Find where the given text appears and provide that cell's center as [X, Y] coordinate. 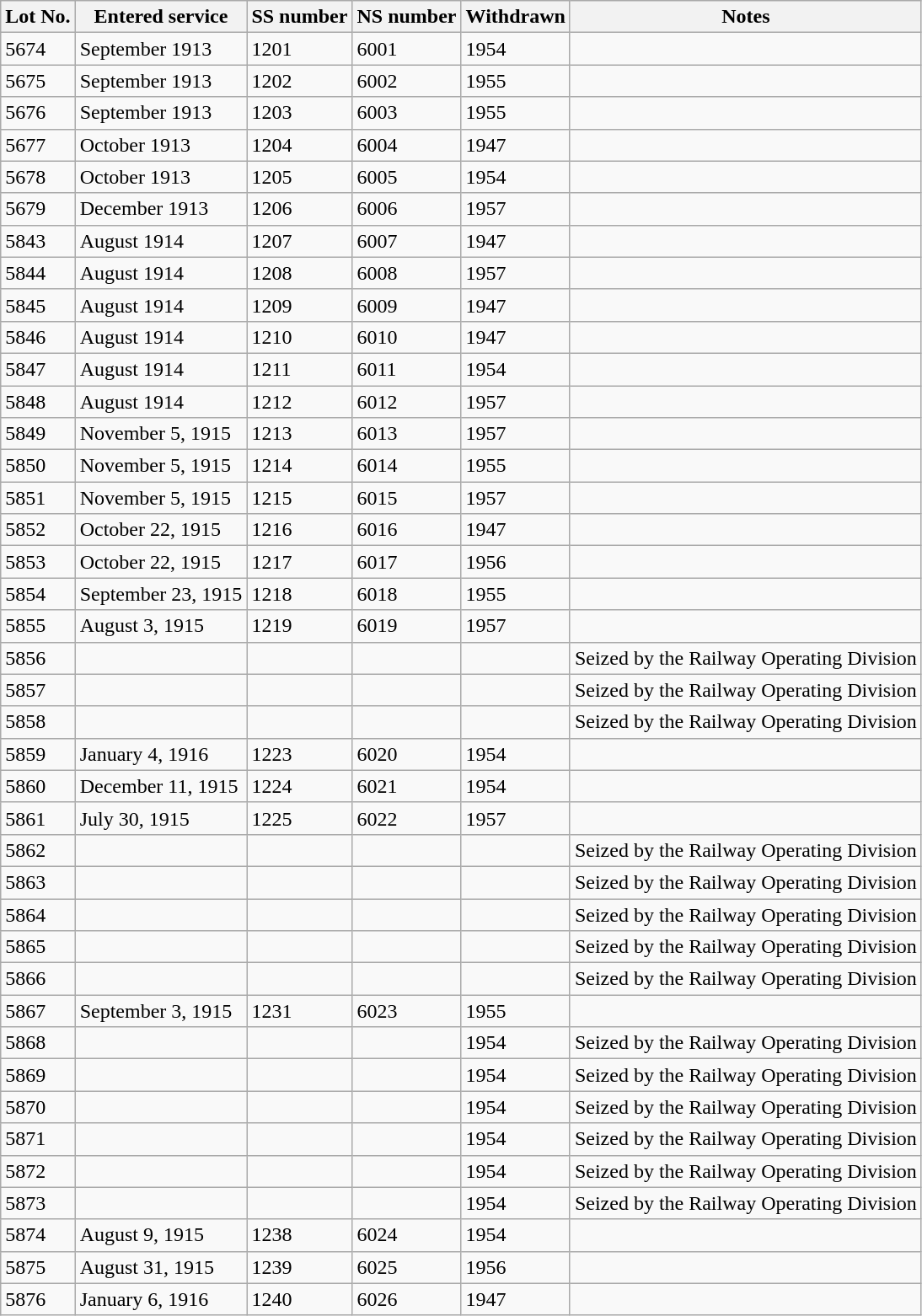
5854 [38, 594]
5866 [38, 979]
1208 [300, 273]
6025 [406, 1267]
September 3, 1915 [161, 1011]
1205 [300, 177]
6013 [406, 434]
5865 [38, 947]
1209 [300, 305]
January 6, 1916 [161, 1299]
5869 [38, 1075]
1217 [300, 562]
6012 [406, 402]
5678 [38, 177]
Entered service [161, 17]
1203 [300, 113]
5852 [38, 530]
5855 [38, 626]
1224 [300, 786]
1240 [300, 1299]
1210 [300, 337]
5674 [38, 49]
January 4, 1916 [161, 754]
5844 [38, 273]
5867 [38, 1011]
6006 [406, 209]
5870 [38, 1107]
5861 [38, 818]
5857 [38, 690]
5862 [38, 850]
5849 [38, 434]
December 11, 1915 [161, 786]
1213 [300, 434]
5851 [38, 498]
6017 [406, 562]
December 1913 [161, 209]
6009 [406, 305]
5860 [38, 786]
5848 [38, 402]
6015 [406, 498]
5679 [38, 209]
September 23, 1915 [161, 594]
6002 [406, 81]
1231 [300, 1011]
5876 [38, 1299]
6004 [406, 145]
6011 [406, 369]
5871 [38, 1139]
SS number [300, 17]
5874 [38, 1235]
6008 [406, 273]
6001 [406, 49]
5846 [38, 337]
5856 [38, 658]
6003 [406, 113]
5853 [38, 562]
6010 [406, 337]
6007 [406, 241]
6005 [406, 177]
1219 [300, 626]
6016 [406, 530]
6026 [406, 1299]
5676 [38, 113]
5850 [38, 466]
1202 [300, 81]
1238 [300, 1235]
1215 [300, 498]
1204 [300, 145]
5859 [38, 754]
6022 [406, 818]
Withdrawn [516, 17]
1223 [300, 754]
Notes [745, 17]
5847 [38, 369]
5872 [38, 1171]
1239 [300, 1267]
1216 [300, 530]
5875 [38, 1267]
5873 [38, 1203]
6023 [406, 1011]
6014 [406, 466]
5864 [38, 914]
6018 [406, 594]
1214 [300, 466]
NS number [406, 17]
6021 [406, 786]
6019 [406, 626]
1211 [300, 369]
1206 [300, 209]
1218 [300, 594]
August 3, 1915 [161, 626]
5868 [38, 1043]
1201 [300, 49]
5863 [38, 882]
5677 [38, 145]
6020 [406, 754]
1225 [300, 818]
5845 [38, 305]
August 9, 1915 [161, 1235]
6024 [406, 1235]
1212 [300, 402]
August 31, 1915 [161, 1267]
5858 [38, 722]
5843 [38, 241]
Lot No. [38, 17]
1207 [300, 241]
July 30, 1915 [161, 818]
5675 [38, 81]
